Find where the given text appears and provide that cell's center as (X, Y) coordinate. 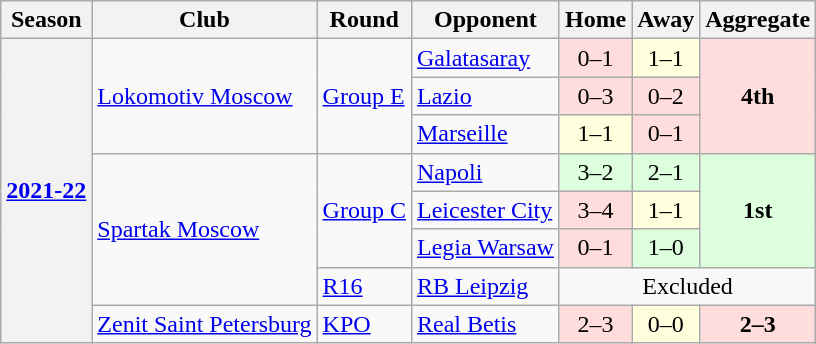
Season (46, 20)
Group E (364, 96)
Excluded (687, 286)
KPO (364, 324)
0–0 (666, 324)
Galatasaray (485, 58)
Marseille (485, 134)
Zenit Saint Petersburg (204, 324)
Lokomotiv Moscow (204, 96)
Leicester City (485, 210)
Club (204, 20)
4th (758, 96)
Aggregate (758, 20)
R16 (364, 286)
Legia Warsaw (485, 248)
Napoli (485, 172)
Real Betis (485, 324)
1st (758, 210)
RB Leipzig (485, 286)
Group C (364, 210)
Spartak Moscow (204, 229)
3–4 (595, 210)
3–2 (595, 172)
0–3 (595, 96)
Round (364, 20)
Lazio (485, 96)
Opponent (485, 20)
Home (595, 20)
1–0 (666, 248)
2–1 (666, 172)
2021-22 (46, 191)
Away (666, 20)
0–2 (666, 96)
